Determine the (x, y) coordinate at the center of the cell enclosing the given text.  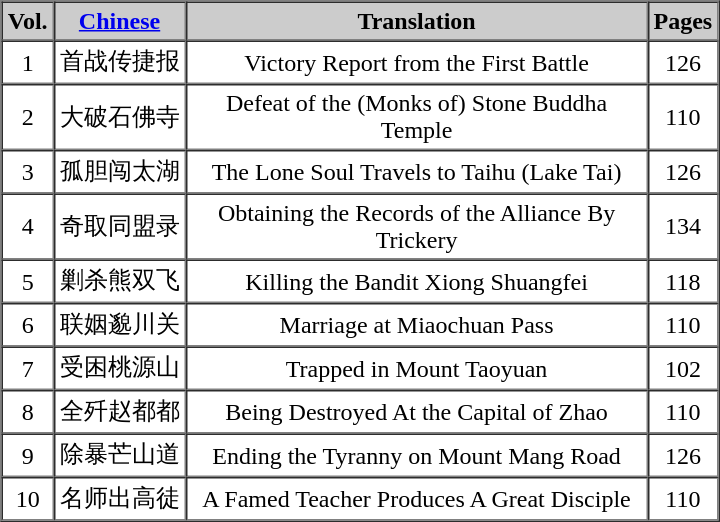
2 (28, 117)
除暴芒山道 (120, 456)
3 (28, 172)
奇取同盟录 (120, 227)
A Famed Teacher Produces A Great Disciple (417, 499)
受困桃源山 (120, 368)
6 (28, 325)
大破石佛寺 (120, 117)
首战传捷报 (120, 62)
134 (684, 227)
Ending the Tyranny on Mount Mang Road (417, 456)
Chinese (120, 22)
孤胆闯太湖 (120, 172)
Being Destroyed At the Capital of Zhao (417, 412)
The Lone Soul Travels to Taihu (Lake Tai) (417, 172)
联姻邈川关 (120, 325)
Trapped in Mount Taoyuan (417, 368)
Defeat of the (Monks of) Stone Buddha Temple (417, 117)
7 (28, 368)
Marriage at Miaochuan Pass (417, 325)
4 (28, 227)
全歼赵都都 (120, 412)
Victory Report from the First Battle (417, 62)
1 (28, 62)
102 (684, 368)
5 (28, 282)
Killing the Bandit Xiong Shuangfei (417, 282)
118 (684, 282)
Vol. (28, 22)
8 (28, 412)
Obtaining the Records of the Alliance By Trickery (417, 227)
名师出高徒 (120, 499)
Pages (684, 22)
Translation (417, 22)
10 (28, 499)
9 (28, 456)
剿杀熊双飞 (120, 282)
